Detect which cell encompasses the target text, then output its (X, Y) center coordinate. 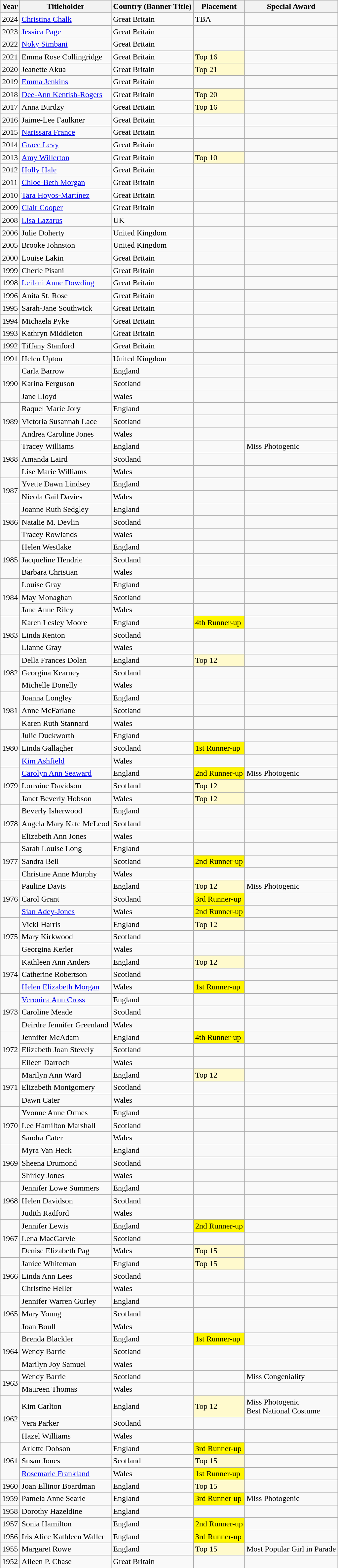
Catherine Robertson (65, 975)
2000 (10, 258)
Sarah-Jane Southwick (65, 308)
1981 (10, 710)
1980 (10, 748)
1999 (10, 270)
Elizabeth Montgomery (65, 1087)
Helen Upton (65, 358)
1995 (10, 308)
Anne McFarlane (65, 710)
1987 (10, 490)
Jessica Page (65, 32)
1975 (10, 937)
Christine Heller (65, 1289)
1991 (10, 358)
1959 (10, 1499)
Leilani Anne Dowding (65, 283)
Kim Carlton (65, 1406)
Chloe-Beth Morgan (65, 183)
Vera Parker (65, 1423)
UK (152, 220)
Carol Grant (65, 899)
Jennifer McAdam (65, 1037)
Carolyn Ann Seaward (65, 773)
1960 (10, 1486)
Joan Boull (65, 1326)
Jacqueline Hendrie (65, 560)
Sandra Cater (65, 1138)
Georgina Kearney (65, 673)
Michelle Donelly (65, 685)
Susan Jones (65, 1461)
Top 10 (219, 158)
Yvette Dawn Lindsey (65, 484)
1979 (10, 786)
Carla Barrow (65, 371)
Pamela Anne Searle (65, 1499)
Elizabeth Joan Stevely (65, 1050)
2016 (10, 120)
Lee Hamilton Marshall (65, 1125)
TBA (219, 19)
Julie Doherty (65, 233)
Maureen Thomas (65, 1389)
Country (Banner Title) (152, 7)
Myra Van Heck (65, 1150)
1962 (10, 1419)
Mary Kirkwood (65, 937)
1974 (10, 975)
Rosemarie Frankland (65, 1474)
Most Popular Girl in Parade (291, 1549)
Miss Congeniality (291, 1377)
Karen Lesley Moore (65, 623)
Christina Chalk (65, 19)
Karina Ferguson (65, 384)
2013 (10, 158)
Clair Cooper (65, 208)
Andrea Caroline Jones (65, 434)
2018 (10, 94)
2015 (10, 132)
Janet Beverly Hobson (65, 799)
Yvonne Anne Ormes (65, 1113)
1965 (10, 1314)
1982 (10, 673)
Emma Rose Collingridge (65, 57)
Sheena Drumond (65, 1163)
Amy Willerton (65, 158)
Beverly Isherwood (65, 811)
Top 21 (219, 69)
Noky Simbani (65, 44)
Year (10, 7)
Louise Gray (65, 585)
Georgina Kerler (65, 949)
Christine Anne Murphy (65, 874)
2011 (10, 183)
Tracey Williams (65, 446)
Nicola Gail Davies (65, 497)
1956 (10, 1536)
2021 (10, 57)
Jennifer Lewis (65, 1226)
Top 20 (219, 94)
2010 (10, 195)
Louise Lakin (65, 258)
1989 (10, 421)
Barbara Christian (65, 572)
1961 (10, 1461)
Placement (219, 7)
2023 (10, 32)
Shirley Jones (65, 1176)
2019 (10, 82)
1955 (10, 1549)
Marilyn Joy Samuel (65, 1364)
1988 (10, 459)
Marilyn Ann Ward (65, 1075)
Joanna Longley (65, 698)
Linda Gallagher (65, 748)
Margaret Rowe (65, 1549)
Janice Whiteman (65, 1264)
Dee-Ann Kentish-Rogers (65, 94)
Jane Lloyd (65, 396)
1992 (10, 346)
Lena MacGarvie (65, 1238)
Eileen Darroch (65, 1062)
1970 (10, 1125)
Lorraine Davidson (65, 786)
1985 (10, 559)
Karen Ruth Stannard (65, 723)
1967 (10, 1238)
Judith Radford (65, 1213)
Iris Alice Kathleen Waller (65, 1536)
2014 (10, 145)
2022 (10, 44)
Raquel Marie Jory (65, 409)
1952 (10, 1561)
Joan Ellinor Boardman (65, 1486)
Aileen P. Chase (65, 1561)
Kathryn Middleton (65, 333)
Lisa Lazarus (65, 220)
1963 (10, 1383)
1998 (10, 283)
1971 (10, 1087)
1958 (10, 1511)
2009 (10, 208)
Lise Marie Williams (65, 472)
Arlette Dobson (65, 1448)
2012 (10, 170)
Titleholder (65, 7)
Dawn Cater (65, 1100)
Emma Jenkins (65, 82)
Anna Burdzy (65, 107)
Deirdre Jennifer Greenland (65, 1025)
Tiffany Stanford (65, 346)
Veronica Ann Cross (65, 1000)
Sandra Bell (65, 861)
Denise Elizabeth Pag (65, 1251)
May Monaghan (65, 597)
Linda Ann Lees (65, 1276)
1966 (10, 1276)
2017 (10, 107)
Helen Davidson (65, 1201)
Linda Renton (65, 635)
Special Award (291, 7)
Tracey Rowlands (65, 534)
Hazel Williams (65, 1436)
Helen Westlake (65, 547)
2006 (10, 233)
Dorothy Hazeldine (65, 1511)
Elizabeth Ann Jones (65, 836)
Victoria Susannah Lace (65, 421)
Sonia Hamilton (65, 1524)
Grace Levy (65, 145)
1977 (10, 861)
Sarah Louise Long (65, 849)
Anita St. Rose (65, 296)
1984 (10, 597)
Kim Ashfield (65, 761)
Helen Elizabeth Morgan (65, 987)
Jennifer Lowe Summers (65, 1188)
Della Frances Dolan (65, 660)
1972 (10, 1050)
1994 (10, 321)
1990 (10, 384)
Mary Young (65, 1314)
Angela Mary Kate McLeod (65, 824)
1996 (10, 296)
Jeanette Akua (65, 69)
Miss PhotogenicBest National Costume (291, 1406)
1969 (10, 1163)
1957 (10, 1524)
2005 (10, 245)
Tara Hoyos-Martínez (65, 195)
2024 (10, 19)
Natalie M. Devlin (65, 522)
2020 (10, 69)
Amanda Laird (65, 459)
1983 (10, 635)
1978 (10, 824)
1976 (10, 899)
Lianne Gray (65, 648)
Michaela Pyke (65, 321)
Jennifer Warren Gurley (65, 1301)
Sian Adey-Jones (65, 911)
1993 (10, 333)
Brooke Johnston (65, 245)
1986 (10, 522)
Jaime-Lee Faulkner (65, 120)
Jane Anne Riley (65, 610)
Cherie Pisani (65, 270)
Vicki Harris (65, 924)
1964 (10, 1351)
Pauline Davis (65, 886)
Narissara France (65, 132)
Joanne Ruth Sedgley (65, 509)
Kathleen Ann Anders (65, 962)
Caroline Meade (65, 1012)
1973 (10, 1012)
Julie Duckworth (65, 735)
1968 (10, 1201)
2008 (10, 220)
Brenda Blackler (65, 1339)
Holly Hale (65, 170)
